For the text-containing cell, return its midpoint in [X, Y] coordinate format. 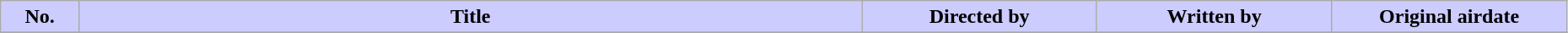
Original airdate [1449, 17]
Directed by [979, 17]
Title [471, 17]
Written by [1214, 17]
No. [40, 17]
